Extract the [X, Y] coordinate from the center of the cell holding the provided text.  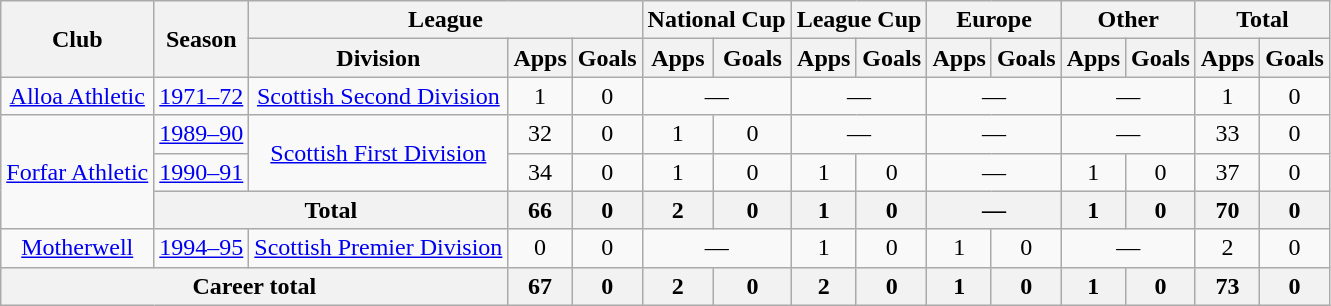
League [446, 20]
Division [378, 58]
Club [78, 39]
1994–95 [202, 248]
70 [1227, 210]
Career total [254, 286]
1989–90 [202, 134]
League Cup [859, 20]
Scottish First Division [378, 153]
73 [1227, 286]
32 [540, 134]
Scottish Premier Division [378, 248]
Forfar Athletic [78, 172]
34 [540, 172]
National Cup [716, 20]
Europe [994, 20]
37 [1227, 172]
33 [1227, 134]
Other [1128, 20]
1971–72 [202, 96]
Scottish Second Division [378, 96]
Alloa Athletic [78, 96]
1990–91 [202, 172]
67 [540, 286]
66 [540, 210]
Season [202, 39]
Motherwell [78, 248]
